Determine the (x, y) coordinate at the center of the cell enclosing the given text.  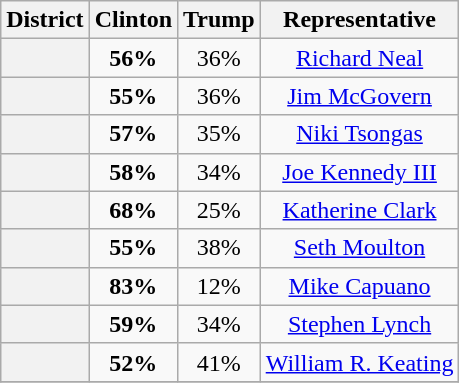
Katherine Clark (360, 210)
35% (220, 134)
68% (133, 210)
25% (220, 210)
Seth Moulton (360, 248)
58% (133, 172)
Mike Capuano (360, 286)
District (45, 20)
Representative (360, 20)
52% (133, 362)
Richard Neal (360, 58)
Jim McGovern (360, 96)
William R. Keating (360, 362)
Stephen Lynch (360, 324)
Niki Tsongas (360, 134)
59% (133, 324)
57% (133, 134)
41% (220, 362)
Clinton (133, 20)
12% (220, 286)
83% (133, 286)
38% (220, 248)
Joe Kennedy III (360, 172)
56% (133, 58)
Trump (220, 20)
